From the cell containing the given text, extract its center point as (x, y) coordinate. 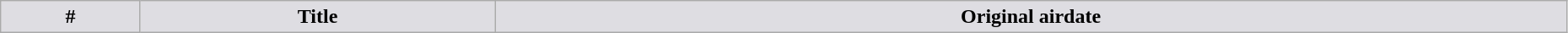
Original airdate (1031, 17)
Title (317, 17)
# (71, 17)
